For the text-containing cell, return its midpoint in [x, y] coordinate format. 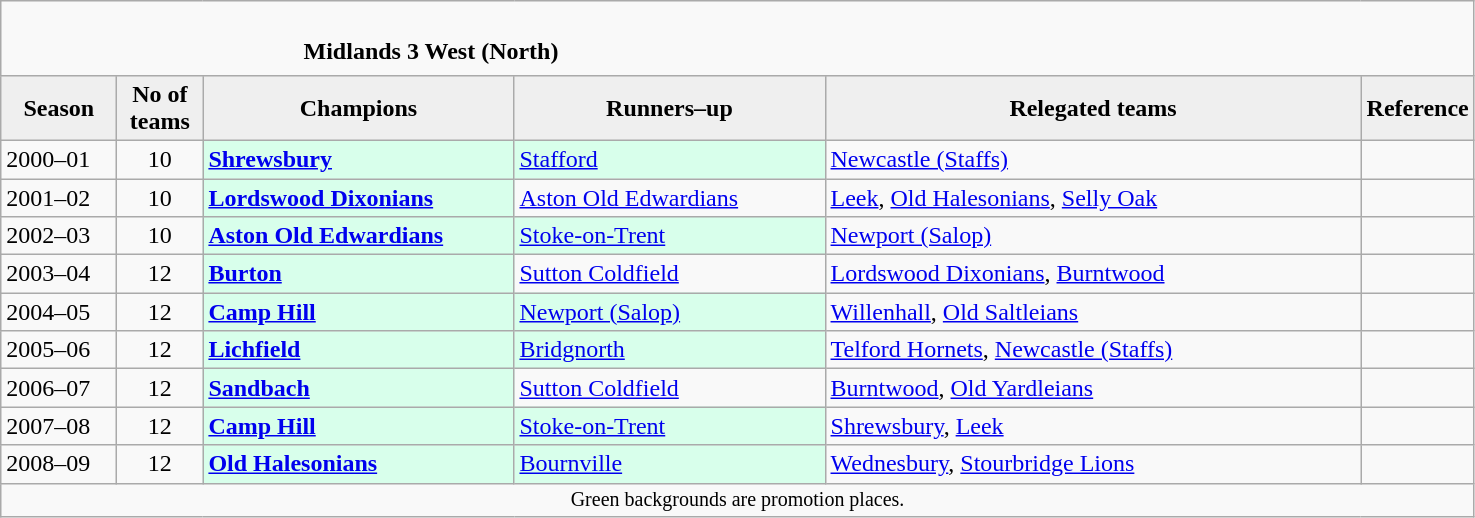
2004–05 [59, 312]
Burton [358, 274]
Burntwood, Old Yardleians [1093, 388]
2002–03 [59, 236]
Sandbach [358, 388]
No of teams [160, 108]
Relegated teams [1093, 108]
Runners–up [670, 108]
2007–08 [59, 426]
2000–01 [59, 159]
Season [59, 108]
Bournville [670, 464]
Green backgrounds are promotion places. [738, 500]
Shrewsbury [358, 159]
Wednesbury, Stourbridge Lions [1093, 464]
Bridgnorth [670, 350]
Stafford [670, 159]
2001–02 [59, 197]
Champions [358, 108]
Reference [1418, 108]
Lordswood Dixonians [358, 197]
Willenhall, Old Saltleians [1093, 312]
2008–09 [59, 464]
2006–07 [59, 388]
Telford Hornets, Newcastle (Staffs) [1093, 350]
Leek, Old Halesonians, Selly Oak [1093, 197]
Lordswood Dixonians, Burntwood [1093, 274]
Lichfield [358, 350]
Old Halesonians [358, 464]
Shrewsbury, Leek [1093, 426]
2003–04 [59, 274]
Newcastle (Staffs) [1093, 159]
2005–06 [59, 350]
